Scan for the cell matching the given text and deliver its [x, y] coordinate at center. 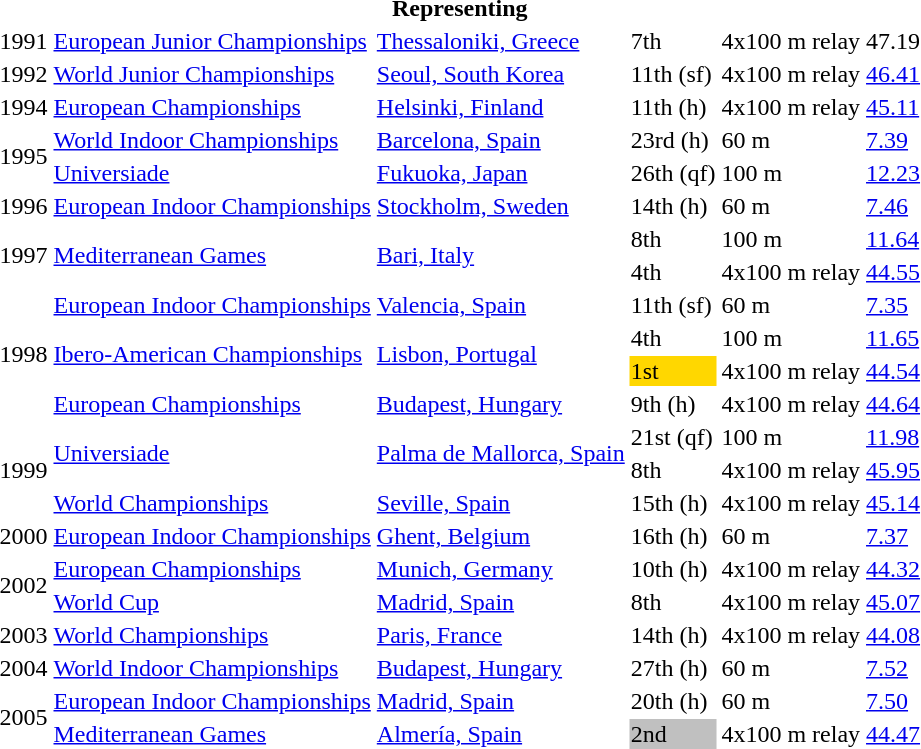
Fukuoka, Japan [500, 173]
1st [673, 371]
Helsinki, Finland [500, 107]
16th (h) [673, 536]
Seville, Spain [500, 503]
Palma de Mallorca, Spain [500, 454]
15th (h) [673, 503]
Paris, France [500, 635]
Munich, Germany [500, 569]
Valencia, Spain [500, 305]
10th (h) [673, 569]
Almería, Spain [500, 734]
European Junior Championships [212, 41]
Lisbon, Portugal [500, 354]
7th [673, 41]
11th (h) [673, 107]
2nd [673, 734]
26th (qf) [673, 173]
World Cup [212, 602]
Bari, Italy [500, 256]
Thessaloniki, Greece [500, 41]
21st (qf) [673, 437]
Barcelona, Spain [500, 140]
20th (h) [673, 701]
World Junior Championships [212, 74]
Stockholm, Sweden [500, 206]
23rd (h) [673, 140]
9th (h) [673, 404]
Ibero-American Championships [212, 354]
Ghent, Belgium [500, 536]
27th (h) [673, 668]
Seoul, South Korea [500, 74]
